Scan for the cell matching the given text and deliver its [x, y] coordinate at center. 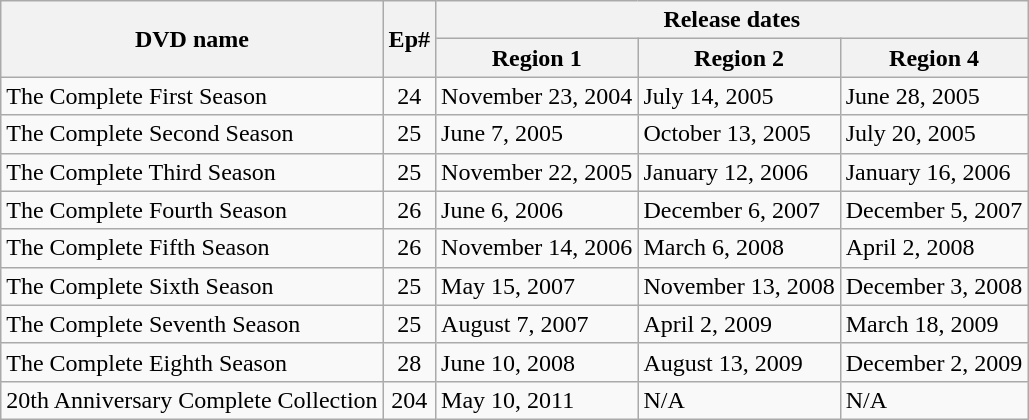
May 10, 2011 [537, 400]
204 [409, 400]
The Complete Sixth Season [192, 286]
March 18, 2009 [934, 324]
November 23, 2004 [537, 96]
October 13, 2005 [739, 134]
March 6, 2008 [739, 248]
The Complete First Season [192, 96]
June 7, 2005 [537, 134]
January 16, 2006 [934, 172]
August 13, 2009 [739, 362]
28 [409, 362]
June 6, 2006 [537, 210]
Region 2 [739, 58]
December 5, 2007 [934, 210]
Region 1 [537, 58]
June 28, 2005 [934, 96]
The Complete Fourth Season [192, 210]
Release dates [732, 20]
April 2, 2009 [739, 324]
DVD name [192, 39]
The Complete Third Season [192, 172]
20th Anniversary Complete Collection [192, 400]
July 14, 2005 [739, 96]
November 14, 2006 [537, 248]
December 2, 2009 [934, 362]
July 20, 2005 [934, 134]
Ep# [409, 39]
24 [409, 96]
The Complete Second Season [192, 134]
June 10, 2008 [537, 362]
August 7, 2007 [537, 324]
The Complete Fifth Season [192, 248]
The Complete Eighth Season [192, 362]
April 2, 2008 [934, 248]
May 15, 2007 [537, 286]
The Complete Seventh Season [192, 324]
January 12, 2006 [739, 172]
December 6, 2007 [739, 210]
Region 4 [934, 58]
November 22, 2005 [537, 172]
December 3, 2008 [934, 286]
November 13, 2008 [739, 286]
